Identify which cell holds the provided text, then report its [x, y] central coordinate. 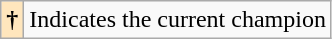
† [12, 20]
Indicates the current champion [178, 20]
